Extract the [X, Y] coordinate from the center of the cell holding the provided text.  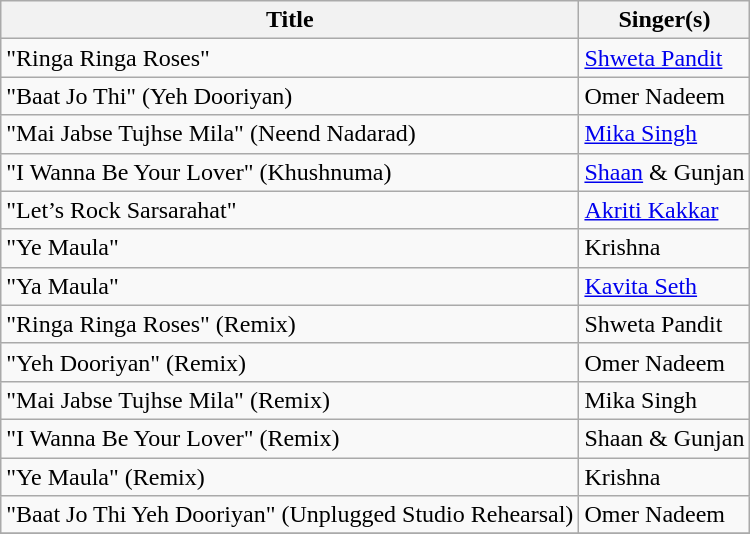
"Ya Maula" [290, 286]
"Baat Jo Thi Yeh Dooriyan" (Unplugged Studio Rehearsal) [290, 515]
"Mai Jabse Tujhse Mila" (Neend Nadarad) [290, 134]
Title [290, 20]
"Baat Jo Thi" (Yeh Dooriyan) [290, 96]
"Yeh Dooriyan" (Remix) [290, 362]
"Ye Maula" (Remix) [290, 477]
"Let’s Rock Sarsarahat" [290, 210]
"Ringa Ringa Roses" (Remix) [290, 324]
"Ringa Ringa Roses" [290, 58]
Kavita Seth [664, 286]
Akriti Kakkar [664, 210]
"I Wanna Be Your Lover" (Khushnuma) [290, 172]
Singer(s) [664, 20]
"I Wanna Be Your Lover" (Remix) [290, 438]
"Mai Jabse Tujhse Mila" (Remix) [290, 400]
"Ye Maula" [290, 248]
